Extract the (X, Y) coordinate from the center of the cell holding the provided text.  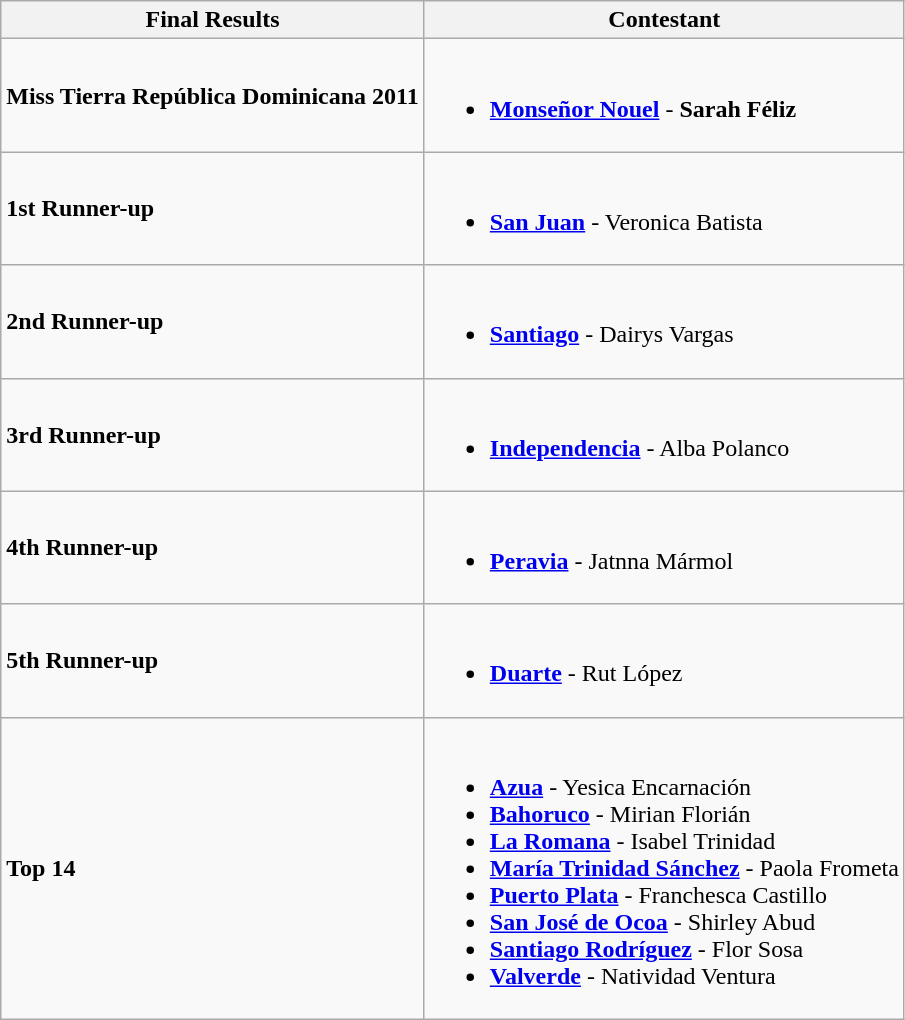
Miss Tierra República Dominicana 2011 (213, 96)
3rd Runner-up (213, 434)
Final Results (213, 20)
Contestant (664, 20)
2nd Runner-up (213, 322)
Duarte - Rut López (664, 660)
4th Runner-up (213, 548)
5th Runner-up (213, 660)
Monseñor Nouel - Sarah Féliz (664, 96)
San Juan - Veronica Batista (664, 208)
Peravia - Jatnna Mármol (664, 548)
Santiago - Dairys Vargas (664, 322)
1st Runner-up (213, 208)
Independencia - Alba Polanco (664, 434)
Top 14 (213, 868)
